Return [x, y] of the center of cell containing provided text 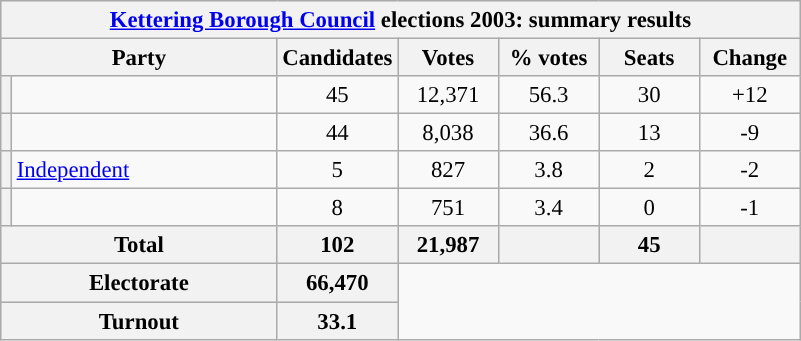
-2 [750, 170]
30 [650, 95]
Turnout [139, 321]
8,038 [448, 133]
44 [338, 133]
0 [650, 208]
% votes [548, 58]
Party [139, 58]
3.8 [548, 170]
8 [338, 208]
102 [338, 245]
Change [750, 58]
Seats [650, 58]
21,987 [448, 245]
Independent [144, 170]
-1 [750, 208]
5 [338, 170]
-9 [750, 133]
56.3 [548, 95]
Candidates [338, 58]
66,470 [338, 283]
36.6 [548, 133]
Kettering Borough Council elections 2003: summary results [400, 20]
2 [650, 170]
751 [448, 208]
3.4 [548, 208]
33.1 [338, 321]
827 [448, 170]
12,371 [448, 95]
Total [139, 245]
Electorate [139, 283]
+12 [750, 95]
13 [650, 133]
Votes [448, 58]
